Output the (x, y) coordinate of the center of the cell containing the given text.  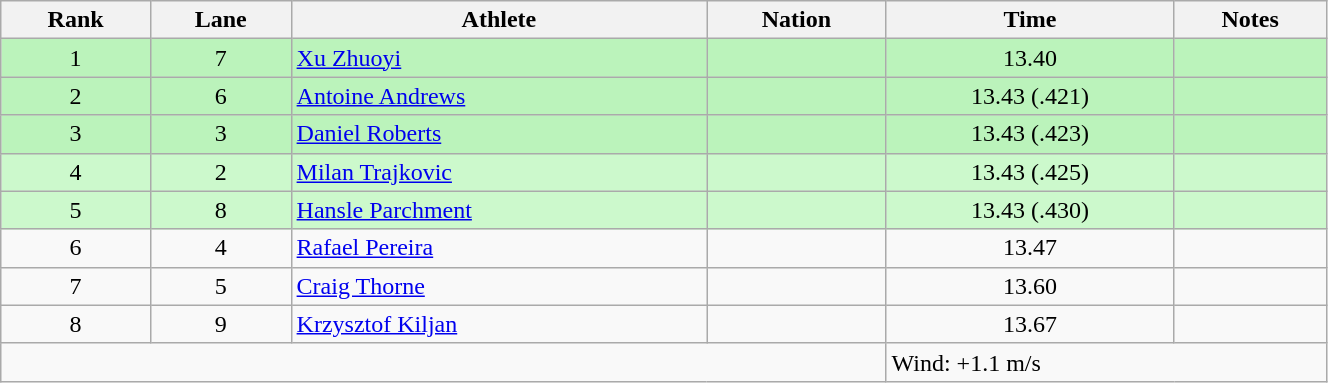
Hansle Parchment (499, 210)
13.43 (.425) (1030, 172)
Craig Thorne (499, 286)
Milan Trajkovic (499, 172)
Rank (76, 20)
13.43 (.423) (1030, 134)
1 (76, 58)
13.67 (1030, 324)
Krzysztof Kiljan (499, 324)
Time (1030, 20)
13.40 (1030, 58)
13.47 (1030, 248)
Lane (220, 20)
9 (220, 324)
Notes (1250, 20)
Xu Zhuoyi (499, 58)
Antoine Andrews (499, 96)
Daniel Roberts (499, 134)
13.43 (.430) (1030, 210)
Wind: +1.1 m/s (1106, 362)
Rafael Pereira (499, 248)
Athlete (499, 20)
13.60 (1030, 286)
13.43 (.421) (1030, 96)
Nation (796, 20)
